Determine the (X, Y) coordinate at the center of the cell enclosing the given text.  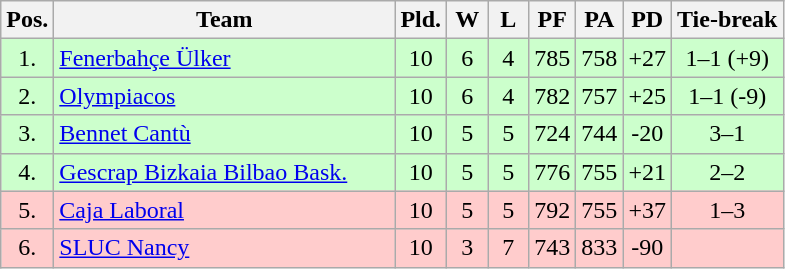
2–2 (727, 172)
757 (600, 96)
+27 (648, 58)
W (468, 20)
3–1 (727, 134)
833 (600, 248)
2. (28, 96)
PD (648, 20)
Fenerbahçe Ülker (224, 58)
744 (600, 134)
Caja Laboral (224, 210)
+37 (648, 210)
Tie-break (727, 20)
PF (552, 20)
6. (28, 248)
1–3 (727, 210)
724 (552, 134)
Pos. (28, 20)
743 (552, 248)
Pld. (421, 20)
3. (28, 134)
+21 (648, 172)
L (508, 20)
+25 (648, 96)
Gescrap Bizkaia Bilbao Bask. (224, 172)
792 (552, 210)
1–1 (-9) (727, 96)
5. (28, 210)
7 (508, 248)
758 (600, 58)
-90 (648, 248)
Olympiacos (224, 96)
SLUC Nancy (224, 248)
4. (28, 172)
Team (224, 20)
1–1 (+9) (727, 58)
PA (600, 20)
782 (552, 96)
Bennet Cantù (224, 134)
-20 (648, 134)
785 (552, 58)
776 (552, 172)
1. (28, 58)
3 (468, 248)
